Provide the [X, Y] coordinate of the cell's center where the given text is located.  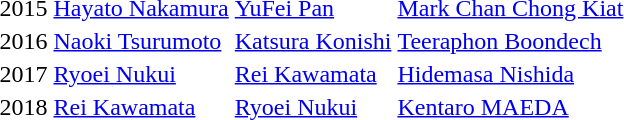
Ryoei Nukui [141, 74]
Katsura Konishi [313, 41]
Rei Kawamata [313, 74]
Naoki Tsurumoto [141, 41]
